Return (X, Y) of the center of cell containing provided text 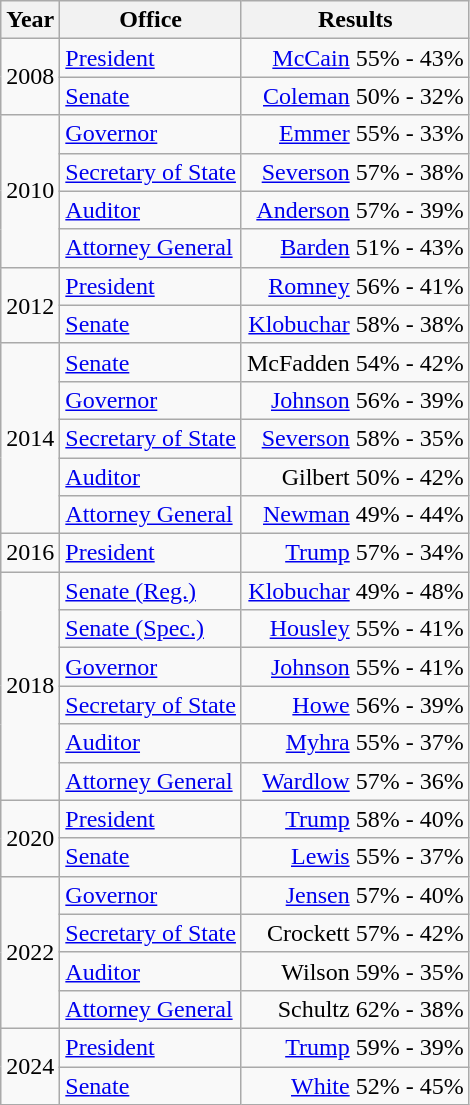
2014 (30, 438)
Coleman 50% - 32% (355, 96)
Emmer 55% - 33% (355, 134)
2020 (30, 838)
Lewis 55% - 37% (355, 857)
Wilson 59% - 35% (355, 971)
Klobuchar 58% - 38% (355, 324)
2022 (30, 952)
2010 (30, 191)
2024 (30, 1066)
2016 (30, 553)
Crockett 57% - 42% (355, 933)
Results (355, 20)
Severson 58% - 35% (355, 438)
Barden 51% - 43% (355, 248)
Johnson 55% - 41% (355, 667)
Schultz 62% - 38% (355, 1009)
Senate (Reg.) (151, 591)
Gilbert 50% - 42% (355, 477)
Howe 56% - 39% (355, 705)
Johnson 56% - 39% (355, 400)
Wardlow 57% - 36% (355, 781)
Severson 57% - 38% (355, 172)
2008 (30, 77)
Klobuchar 49% - 48% (355, 591)
Jensen 57% - 40% (355, 895)
2018 (30, 686)
Newman 49% - 44% (355, 515)
Senate (Spec.) (151, 629)
McFadden 54% - 42% (355, 362)
Trump 59% - 39% (355, 1047)
Anderson 57% - 39% (355, 210)
Year (30, 20)
Trump 58% - 40% (355, 819)
Romney 56% - 41% (355, 286)
Housley 55% - 41% (355, 629)
White 52% - 45% (355, 1085)
Trump 57% - 34% (355, 553)
2012 (30, 305)
Myhra 55% - 37% (355, 743)
Office (151, 20)
McCain 55% - 43% (355, 58)
